Output the (X, Y) coordinate of the center of the cell containing the given text.  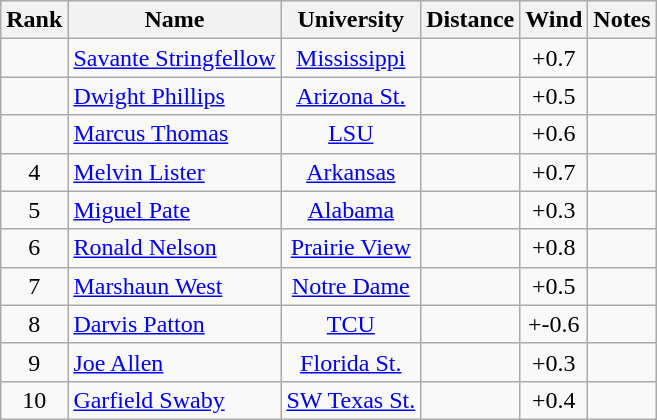
Notre Dame (351, 286)
10 (34, 400)
SW Texas St. (351, 400)
Melvin Lister (174, 172)
Florida St. (351, 362)
Garfield Swaby (174, 400)
Miguel Pate (174, 210)
Mississippi (351, 58)
9 (34, 362)
7 (34, 286)
+-0.6 (554, 324)
+0.8 (554, 248)
+0.4 (554, 400)
4 (34, 172)
Wind (554, 20)
LSU (351, 134)
+0.6 (554, 134)
Notes (622, 20)
Rank (34, 20)
Marshaun West (174, 286)
Ronald Nelson (174, 248)
Marcus Thomas (174, 134)
Alabama (351, 210)
TCU (351, 324)
Darvis Patton (174, 324)
Dwight Phillips (174, 96)
Prairie View (351, 248)
Arizona St. (351, 96)
Arkansas (351, 172)
Joe Allen (174, 362)
Savante Stringfellow (174, 58)
University (351, 20)
Name (174, 20)
6 (34, 248)
Distance (470, 20)
8 (34, 324)
5 (34, 210)
